Identify which cell holds the provided text, then report its [x, y] central coordinate. 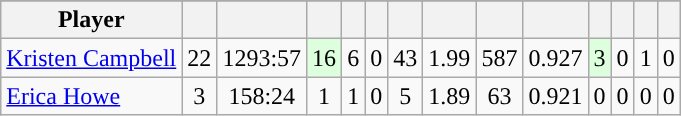
0.921 [556, 96]
1.99 [450, 58]
1293:57 [262, 58]
43 [406, 58]
22 [200, 58]
6 [354, 58]
Erica Howe [92, 96]
63 [500, 96]
0.927 [556, 58]
158:24 [262, 96]
587 [500, 58]
Kristen Campbell [92, 58]
5 [406, 96]
1.89 [450, 96]
16 [324, 58]
Player [92, 20]
